For the text-containing cell, return its midpoint in [X, Y] coordinate format. 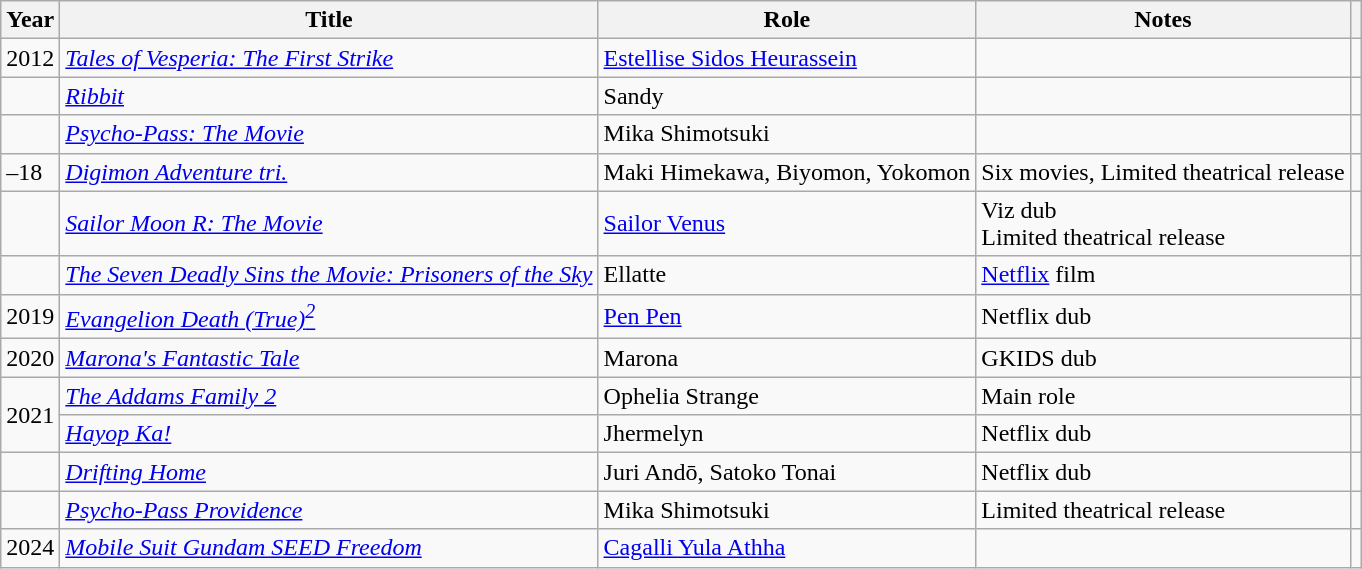
Ophelia Strange [787, 396]
2024 [30, 548]
2019 [30, 316]
Main role [1163, 396]
Ellatte [787, 275]
Drifting Home [329, 472]
Marona [787, 358]
Hayop Ka! [329, 434]
2012 [30, 58]
Juri Andō, Satoko Tonai [787, 472]
The Addams Family 2 [329, 396]
Marona's Fantastic Tale [329, 358]
Psycho-Pass: The Movie [329, 134]
Title [329, 20]
Sailor Venus [787, 224]
Notes [1163, 20]
2020 [30, 358]
Maki Himekawa, Biyomon, Yokomon [787, 172]
Netflix film [1163, 275]
Evangelion Death (True)2 [329, 316]
Limited theatrical release [1163, 510]
Six movies, Limited theatrical release [1163, 172]
–18 [30, 172]
2021 [30, 415]
Tales of Vesperia: The First Strike [329, 58]
Role [787, 20]
Viz dubLimited theatrical release [1163, 224]
Sandy [787, 96]
GKIDS dub [1163, 358]
Pen Pen [787, 316]
Estellise Sidos Heurassein [787, 58]
Mobile Suit Gundam SEED Freedom [329, 548]
The Seven Deadly Sins the Movie: Prisoners of the Sky [329, 275]
Year [30, 20]
Jhermelyn [787, 434]
Psycho-Pass Providence [329, 510]
Digimon Adventure tri. [329, 172]
Sailor Moon R: The Movie [329, 224]
Ribbit [329, 96]
Cagalli Yula Athha [787, 548]
